Determine the (X, Y) coordinate at the center of the cell enclosing the given text.  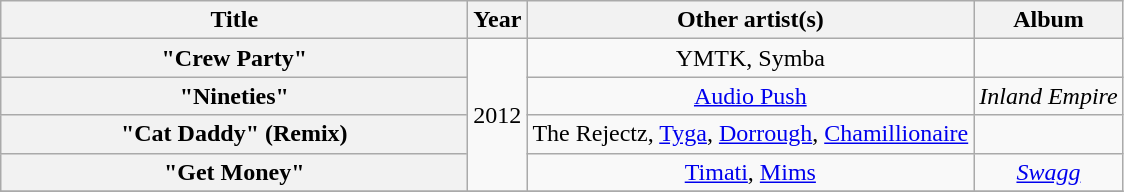
Swagg (1048, 172)
Title (234, 20)
YMTK, Symba (750, 58)
Year (498, 20)
2012 (498, 115)
Album (1048, 20)
The Rejectz, Tyga, Dorrough, Chamillionaire (750, 134)
"Nineties" (234, 96)
Inland Empire (1048, 96)
Other artist(s) (750, 20)
"Cat Daddy" (Remix) (234, 134)
Timati, Mims (750, 172)
"Crew Party" (234, 58)
Audio Push (750, 96)
"Get Money" (234, 172)
